Return (X, Y) of the center of cell containing provided text 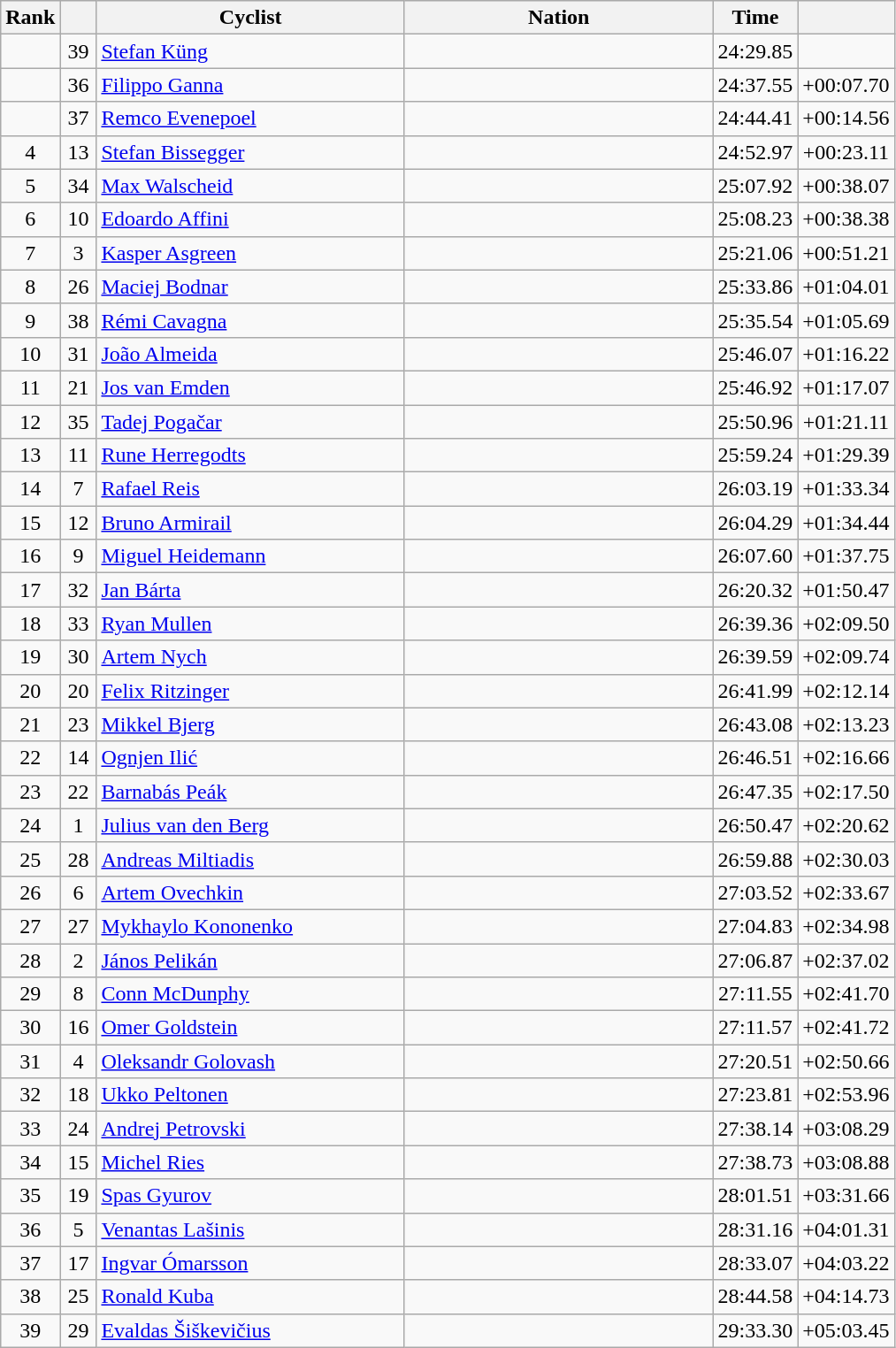
24:37.55 (755, 85)
+02:34.98 (846, 926)
26:39.36 (755, 624)
26:46.51 (755, 758)
28:31.16 (755, 1229)
+02:37.02 (846, 960)
Maciej Bodnar (251, 287)
Artem Nych (251, 657)
+02:50.66 (846, 1061)
25:07.92 (755, 186)
Filippo Ganna (251, 85)
24:44.41 (755, 119)
Tadej Pogačar (251, 422)
+01:29.39 (846, 456)
+01:37.75 (846, 556)
+05:03.45 (846, 1330)
Stefan Küng (251, 51)
25:08.23 (755, 219)
+03:31.66 (846, 1196)
Bruno Armirail (251, 523)
3 (78, 253)
+02:41.72 (846, 1028)
28:44.58 (755, 1297)
João Almeida (251, 354)
+02:12.14 (846, 691)
Felix Ritzinger (251, 691)
Andreas Miltiadis (251, 859)
+04:14.73 (846, 1297)
Julius van den Berg (251, 825)
Cyclist (251, 18)
+01:34.44 (846, 523)
+00:07.70 (846, 85)
+01:21.11 (846, 422)
Time (755, 18)
+00:51.21 (846, 253)
25:46.07 (755, 354)
+02:17.50 (846, 792)
27:11.55 (755, 994)
25:33.86 (755, 287)
Kasper Asgreen (251, 253)
26:43.08 (755, 724)
27:04.83 (755, 926)
Omer Goldstein (251, 1028)
Ronald Kuba (251, 1297)
27:38.73 (755, 1162)
Conn McDunphy (251, 994)
Stefan Bissegger (251, 152)
Rafael Reis (251, 489)
+01:16.22 (846, 354)
26:03.19 (755, 489)
+02:13.23 (846, 724)
26:04.29 (755, 523)
26:07.60 (755, 556)
28:33.07 (755, 1263)
+03:08.29 (846, 1129)
János Pelikán (251, 960)
25:21.06 (755, 253)
24:29.85 (755, 51)
Artem Ovechkin (251, 892)
Jan Bárta (251, 590)
+01:50.47 (846, 590)
25:35.54 (755, 320)
26:50.47 (755, 825)
25:59.24 (755, 456)
Ognjen Ilić (251, 758)
+01:05.69 (846, 320)
27:20.51 (755, 1061)
Ryan Mullen (251, 624)
Remco Evenepoel (251, 119)
29:33.30 (755, 1330)
Mykhaylo Kononenko (251, 926)
Rank (30, 18)
24:52.97 (755, 152)
26:41.99 (755, 691)
+02:30.03 (846, 859)
+01:04.01 (846, 287)
+00:38.38 (846, 219)
25:46.92 (755, 387)
+02:16.66 (846, 758)
Oleksandr Golovash (251, 1061)
26:39.59 (755, 657)
+01:17.07 (846, 387)
+02:33.67 (846, 892)
25:50.96 (755, 422)
1 (78, 825)
Andrej Petrovski (251, 1129)
26:20.32 (755, 590)
26:47.35 (755, 792)
28:01.51 (755, 1196)
+01:33.34 (846, 489)
+02:41.70 (846, 994)
Edoardo Affini (251, 219)
+02:09.50 (846, 624)
Barnabás Peák (251, 792)
27:06.87 (755, 960)
+00:23.11 (846, 152)
Rune Herregodts (251, 456)
+04:03.22 (846, 1263)
Michel Ries (251, 1162)
Spas Gyurov (251, 1196)
27:38.14 (755, 1129)
Rémi Cavagna (251, 320)
Jos van Emden (251, 387)
27:03.52 (755, 892)
2 (78, 960)
27:23.81 (755, 1095)
Mikkel Bjerg (251, 724)
26:59.88 (755, 859)
+00:14.56 (846, 119)
Ukko Peltonen (251, 1095)
Max Walscheid (251, 186)
Nation (559, 18)
+04:01.31 (846, 1229)
+03:08.88 (846, 1162)
Miguel Heidemann (251, 556)
Evaldas Šiškevičius (251, 1330)
27:11.57 (755, 1028)
Venantas Lašinis (251, 1229)
+00:38.07 (846, 186)
+02:20.62 (846, 825)
Ingvar Ómarsson (251, 1263)
+02:09.74 (846, 657)
+02:53.96 (846, 1095)
